From the cell containing the given text, extract its center point as (x, y) coordinate. 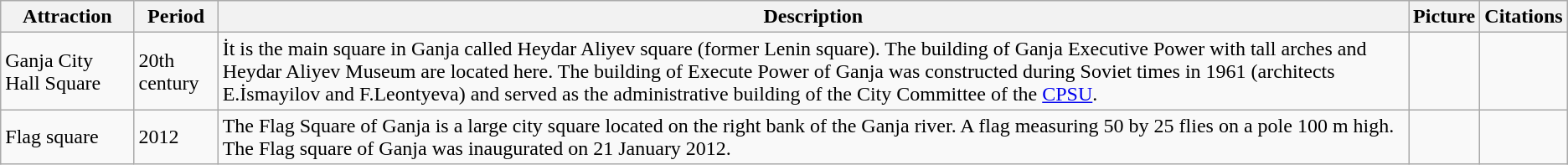
Period (176, 17)
Attraction (67, 17)
Description (812, 17)
2012 (176, 137)
20th century (176, 71)
Flag square (67, 137)
Citations (1524, 17)
Picture (1444, 17)
Ganja City Hall Square (67, 71)
